Pinpoint the cell where the given text exists, returning its (x, y) midpoint coordinate. 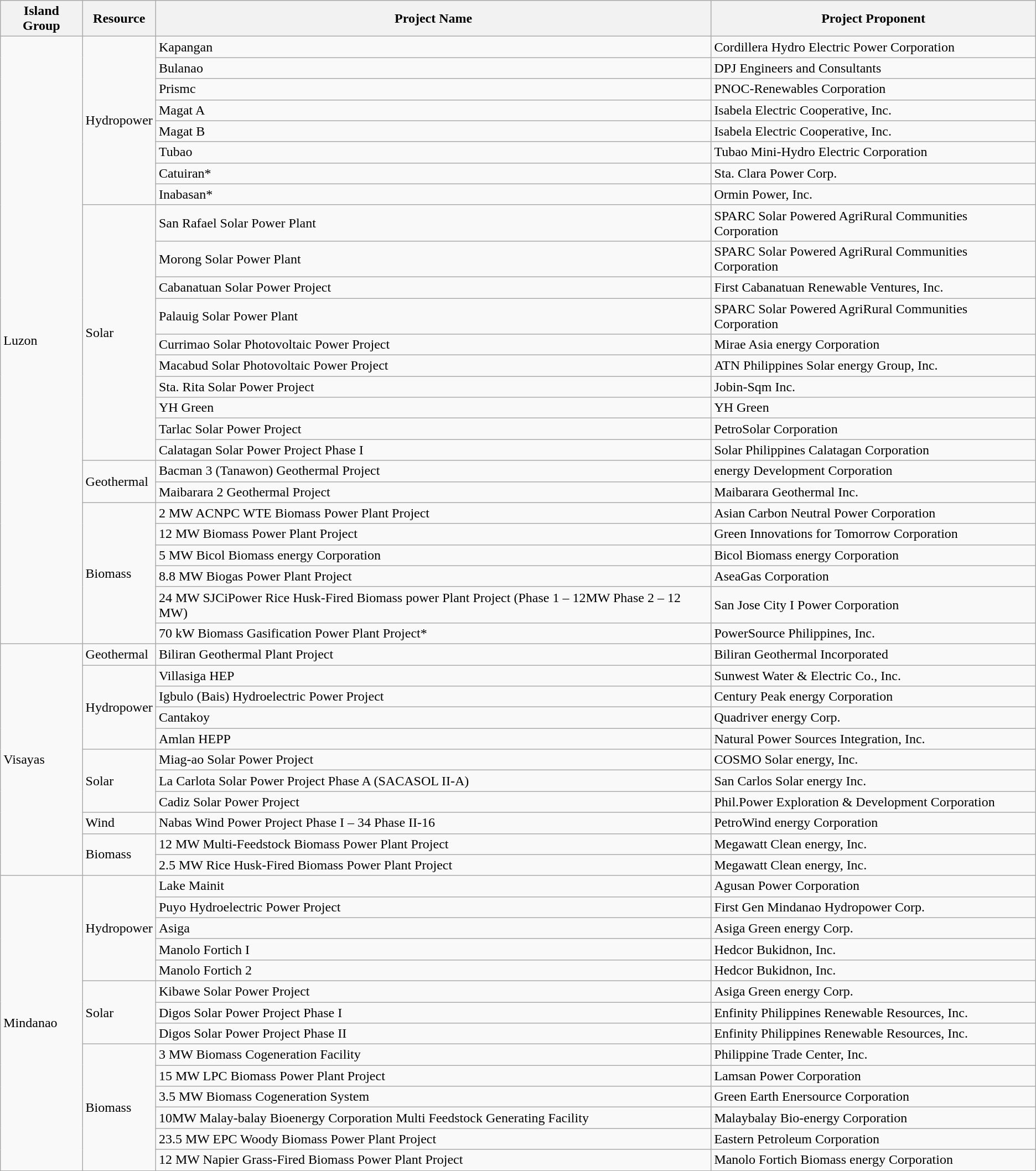
Mindanao (42, 1023)
Manolo Fortich Biomass energy Corporation (873, 1160)
Puyo Hydroelectric Power Project (433, 907)
Morong Solar Power Plant (433, 259)
Maibarara Geothermal Inc. (873, 492)
Bicol Biomass energy Corporation (873, 555)
Mirae Asia energy Corporation (873, 345)
Catuiran* (433, 173)
Philippine Trade Center, Inc. (873, 1055)
Sta. Rita Solar Power Project (433, 387)
Kapangan (433, 47)
Manolo Fortich 2 (433, 970)
PNOC-Renewables Corporation (873, 89)
Resource (119, 19)
Cordillera Hydro Electric Power Corporation (873, 47)
Malaybalay Bio-energy Corporation (873, 1118)
ATN Philippines Solar energy Group, Inc. (873, 366)
PowerSource Philippines, Inc. (873, 633)
12 MW Multi-Feedstock Biomass Power Plant Project (433, 844)
2 MW ACNPC WTE Biomass Power Plant Project (433, 513)
Villasiga HEP (433, 676)
Project Name (433, 19)
8.8 MW Biogas Power Plant Project (433, 576)
First Cabanatuan Renewable Ventures, Inc. (873, 287)
Sta. Clara Power Corp. (873, 173)
Tubao (433, 152)
Cadiz Solar Power Project (433, 802)
Miag-ao Solar Power Project (433, 760)
Ormin Power, Inc. (873, 194)
Amlan HEPP (433, 739)
24 MW SJCiPower Rice Husk-Fired Biomass power Plant Project (Phase 1 – 12MW Phase 2 – 12 MW) (433, 604)
Natural Power Sources Integration, Inc. (873, 739)
Kibawe Solar Power Project (433, 991)
energy Development Corporation (873, 471)
3.5 MW Biomass Cogeneration System (433, 1097)
Island Group (42, 19)
Solar Philippines Calatagan Corporation (873, 450)
PetroSolar Corporation (873, 429)
Eastern Petroleum Corporation (873, 1139)
Biliran Geothermal Incorporated (873, 654)
Calatagan Solar Power Project Phase I (433, 450)
Cabanatuan Solar Power Project (433, 287)
San Carlos Solar energy Inc. (873, 781)
5 MW Bicol Biomass energy Corporation (433, 555)
First Gen Mindanao Hydropower Corp. (873, 907)
12 MW Biomass Power Plant Project (433, 534)
10MW Malay-balay Bioenergy Corporation Multi Feedstock Generating Facility (433, 1118)
Nabas Wind Power Project Phase I – 34 Phase II-16 (433, 823)
Bulanao (433, 68)
Bacman 3 (Tanawon) Geothermal Project (433, 471)
Asian Carbon Neutral Power Corporation (873, 513)
3 MW Biomass Cogeneration Facility (433, 1055)
PetroWind energy Corporation (873, 823)
Tarlac Solar Power Project (433, 429)
Green Innovations for Tomorrow Corporation (873, 534)
Green Earth Enersource Corporation (873, 1097)
Visayas (42, 759)
Cantakoy (433, 718)
Sunwest Water & Electric Co., Inc. (873, 676)
Wind (119, 823)
Manolo Fortich I (433, 949)
La Carlota Solar Power Project Phase A (SACASOL II-A) (433, 781)
Maibarara 2 Geothermal Project (433, 492)
Biliran Geothermal Plant Project (433, 654)
15 MW LPC Biomass Power Plant Project (433, 1076)
Magat B (433, 131)
Magat A (433, 110)
Digos Solar Power Project Phase I (433, 1012)
Tubao Mini-Hydro Electric Corporation (873, 152)
Currimao Solar Photovoltaic Power Project (433, 345)
Quadriver energy Corp. (873, 718)
San Rafael Solar Power Plant (433, 222)
12 MW Napier Grass-Fired Biomass Power Plant Project (433, 1160)
23.5 MW EPC Woody Biomass Power Plant Project (433, 1139)
San Jose City I Power Corporation (873, 604)
DPJ Engineers and Consultants (873, 68)
Igbulo (Bais) Hydroelectric Power Project (433, 697)
Project Proponent (873, 19)
Century Peak energy Corporation (873, 697)
Lamsan Power Corporation (873, 1076)
Inabasan* (433, 194)
Lake Mainit (433, 886)
COSMO Solar energy, Inc. (873, 760)
Prismc (433, 89)
Phil.Power Exploration & Development Corporation (873, 802)
Digos Solar Power Project Phase II (433, 1034)
2.5 MW Rice Husk-Fired Biomass Power Plant Project (433, 865)
AseaGas Corporation (873, 576)
Palauig Solar Power Plant (433, 315)
Agusan Power Corporation (873, 886)
Luzon (42, 340)
Macabud Solar Photovoltaic Power Project (433, 366)
Asiga (433, 928)
Jobin-Sqm Inc. (873, 387)
70 kW Biomass Gasification Power Plant Project* (433, 633)
